Capture the cell that displays the provided text and extract its [x, y] central coordinate. 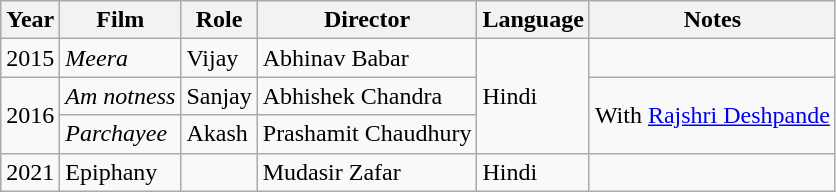
Epiphany [120, 172]
Director [367, 20]
Meera [120, 58]
Role [219, 20]
Sanjay [219, 96]
Mudasir Zafar [367, 172]
Language [533, 20]
Vijay [219, 58]
Year [30, 20]
2021 [30, 172]
Am notness [120, 96]
Abhishek Chandra [367, 96]
Prashamit Chaudhury [367, 134]
Abhinav Babar [367, 58]
Akash [219, 134]
Notes [712, 20]
2016 [30, 115]
Parchayee [120, 134]
Film [120, 20]
With Rajshri Deshpande [712, 115]
2015 [30, 58]
